Return [X, Y] of the center of cell containing provided text 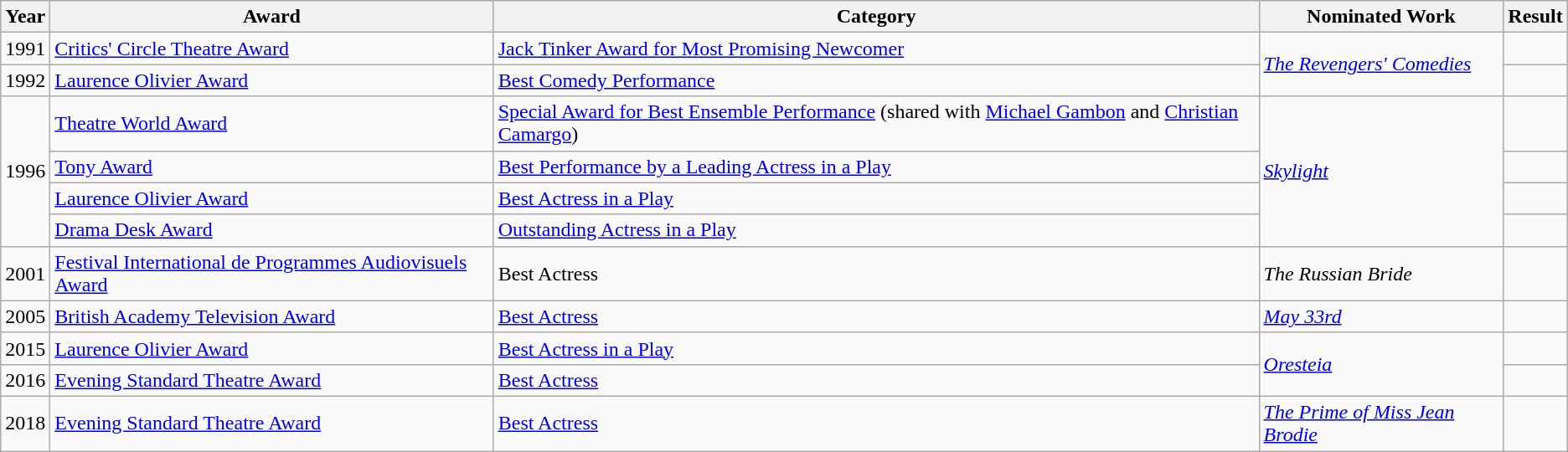
1991 [25, 49]
Oresteia [1381, 364]
Special Award for Best Ensemble Performance (shared with Michael Gambon and Christian Camargo) [876, 124]
The Russian Bride [1381, 273]
2018 [25, 424]
2015 [25, 348]
Tony Award [271, 167]
Skylight [1381, 171]
Best Performance by a Leading Actress in a Play [876, 167]
Award [271, 17]
The Revengers' Comedies [1381, 64]
British Academy Television Award [271, 316]
Jack Tinker Award for Most Promising Newcomer [876, 49]
Year [25, 17]
2001 [25, 273]
Outstanding Actress in a Play [876, 230]
The Prime of Miss Jean Brodie [1381, 424]
Drama Desk Award [271, 230]
Critics' Circle Theatre Award [271, 49]
1996 [25, 171]
2005 [25, 316]
1992 [25, 80]
Result [1535, 17]
Theatre World Award [271, 124]
Festival International de Programmes Audiovisuels Award [271, 273]
2016 [25, 380]
Best Comedy Performance [876, 80]
May 33rd [1381, 316]
Nominated Work [1381, 17]
Category [876, 17]
